Identify which cell holds the provided text, then report its (X, Y) central coordinate. 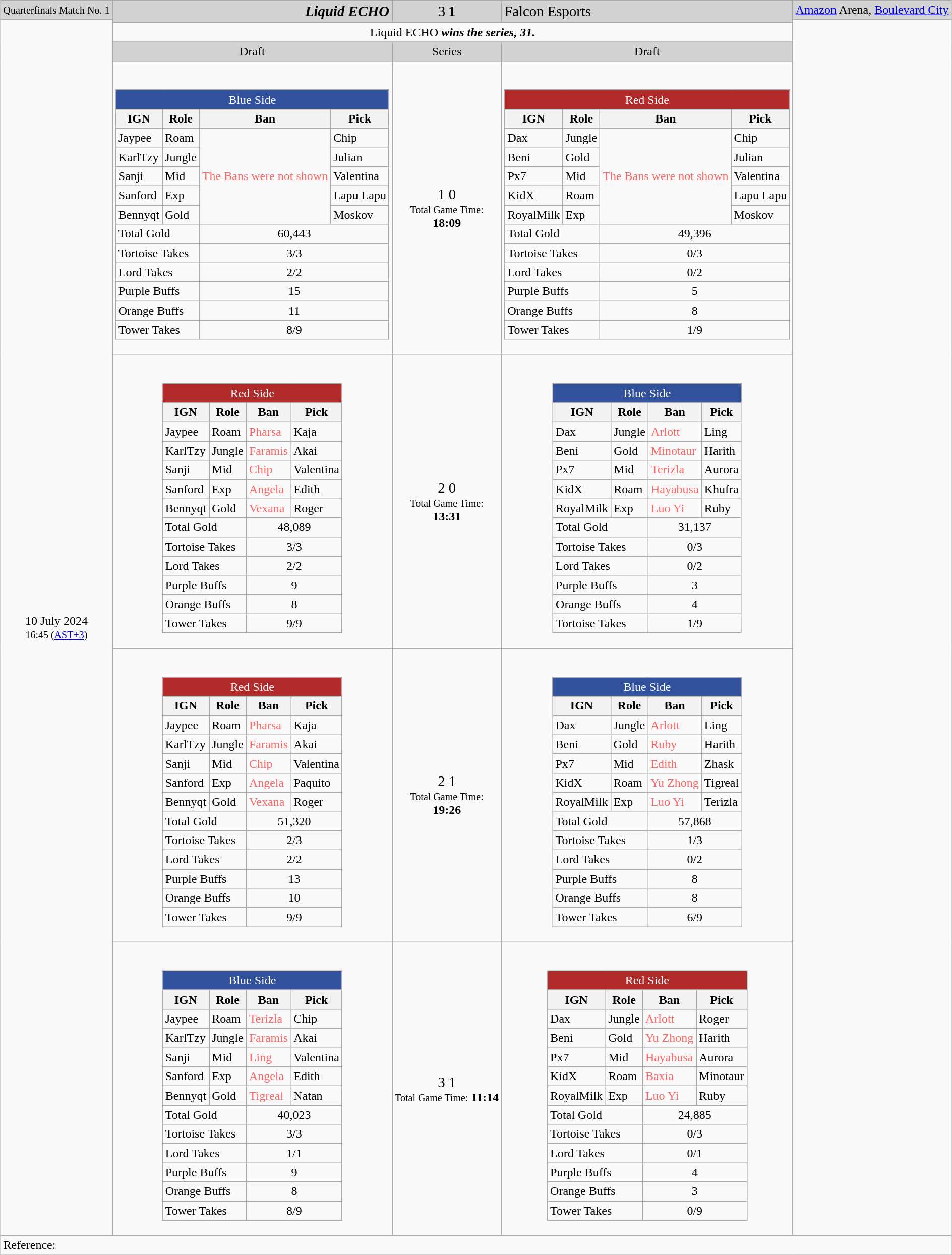
Quarterfinals Match No. 1 (56, 10)
1/1 (294, 1153)
3 1 (447, 12)
Reference: (476, 1245)
40,023 (294, 1115)
Liquid ECHO wins the series, 31. (453, 32)
10 July 2024 16:45 (AST+3) (56, 628)
57,868 (695, 821)
2 0Total Game Time:13:31 (447, 501)
5 (695, 291)
51,320 (294, 821)
Khufra (721, 489)
Baxia (669, 1077)
Series (447, 51)
0/1 (695, 1153)
11 (294, 311)
0/9 (695, 1211)
Zhask (722, 763)
Paquito (317, 783)
6/9 (695, 917)
3 1Total Game Time: 11:14 (447, 1089)
49,396 (695, 234)
48,089 (294, 527)
Falcon Esports (647, 12)
13 (294, 879)
31,137 (695, 527)
Amazon Arena, Boulevard City (872, 10)
15 (294, 291)
1/3 (695, 840)
Liquid ECHO (252, 12)
2/3 (294, 840)
60,443 (294, 234)
2 1Total Game Time:19:26 (447, 795)
1 0Total Game Time:18:09 (447, 208)
Natan (317, 1096)
10 (294, 898)
24,885 (695, 1115)
